Capture the cell that displays the provided text and extract its (X, Y) central coordinate. 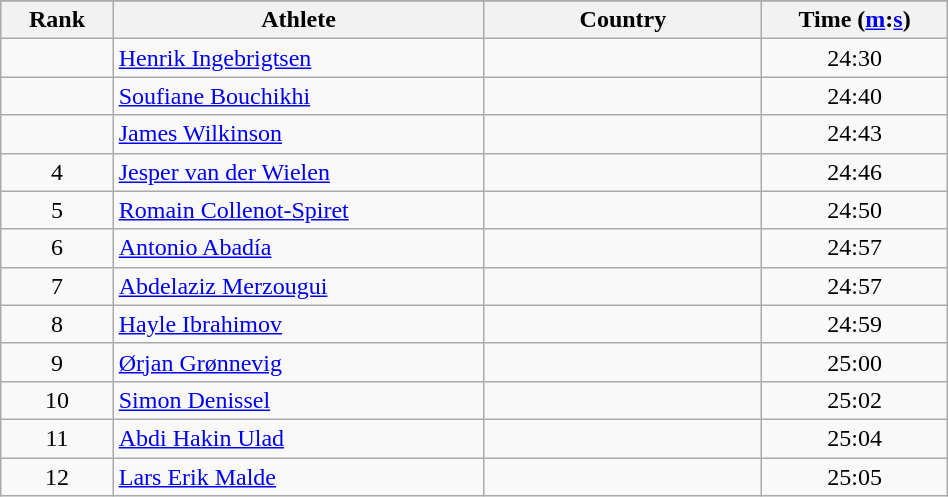
7 (57, 286)
24:59 (854, 324)
8 (57, 324)
Abdelaziz Merzougui (298, 286)
11 (57, 438)
6 (57, 248)
Soufiane Bouchikhi (298, 96)
25:04 (854, 438)
5 (57, 210)
Henrik Ingebrigtsen (298, 58)
9 (57, 362)
24:40 (854, 96)
Country (623, 20)
James Wilkinson (298, 134)
24:50 (854, 210)
12 (57, 477)
Time (m:s) (854, 20)
4 (57, 172)
Simon Denissel (298, 400)
10 (57, 400)
25:02 (854, 400)
25:05 (854, 477)
Lars Erik Malde (298, 477)
Hayle Ibrahimov (298, 324)
Jesper van der Wielen (298, 172)
25:00 (854, 362)
24:43 (854, 134)
Romain Collenot-Spiret (298, 210)
Abdi Hakin Ulad (298, 438)
Athlete (298, 20)
24:46 (854, 172)
Antonio Abadía (298, 248)
Ørjan Grønnevig (298, 362)
Rank (57, 20)
24:30 (854, 58)
